Return the (x, y) coordinate for the center point of the cell that contains the specified text.  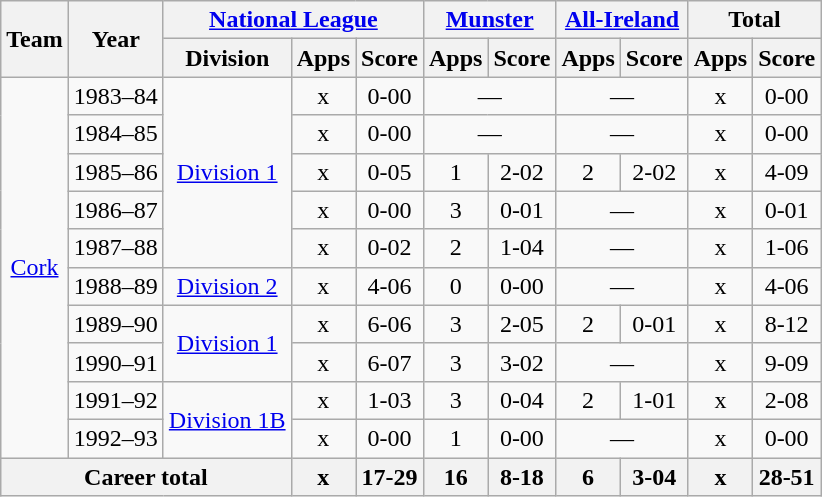
2-08 (787, 400)
Total (754, 20)
All-Ireland (622, 20)
16 (455, 477)
2-05 (522, 324)
6-06 (390, 324)
Munster (489, 20)
3-02 (522, 362)
1983–84 (116, 96)
Division 1B (227, 419)
28-51 (787, 477)
6 (588, 477)
1991–92 (116, 400)
1-06 (787, 248)
Cork (35, 268)
9-09 (787, 362)
8-18 (522, 477)
Year (116, 39)
Division (227, 58)
National League (293, 20)
1992–93 (116, 438)
1-01 (654, 400)
Team (35, 39)
Career total (146, 477)
8-12 (787, 324)
1-03 (390, 400)
1987–88 (116, 248)
0-02 (390, 248)
1985–86 (116, 172)
0 (455, 286)
4-09 (787, 172)
Division 2 (227, 286)
1-04 (522, 248)
1990–91 (116, 362)
1984–85 (116, 134)
1988–89 (116, 286)
0-05 (390, 172)
1989–90 (116, 324)
17-29 (390, 477)
6-07 (390, 362)
0-04 (522, 400)
3-04 (654, 477)
1986–87 (116, 210)
